Output the [X, Y] coordinate of the center of the cell containing the given text.  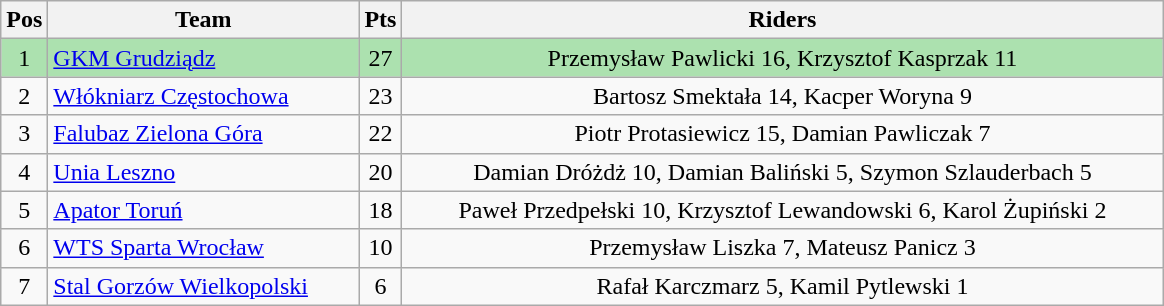
5 [24, 210]
20 [380, 172]
1 [24, 58]
GKM Grudziądz [204, 58]
7 [24, 286]
4 [24, 172]
Paweł Przedpełski 10, Krzysztof Lewandowski 6, Karol Żupiński 2 [782, 210]
2 [24, 96]
3 [24, 134]
22 [380, 134]
Przemysław Pawlicki 16, Krzysztof Kasprzak 11 [782, 58]
Pts [380, 20]
Unia Leszno [204, 172]
Bartosz Smektała 14, Kacper Woryna 9 [782, 96]
27 [380, 58]
Rafał Karczmarz 5, Kamil Pytlewski 1 [782, 286]
10 [380, 248]
Apator Toruń [204, 210]
Stal Gorzów Wielkopolski [204, 286]
Team [204, 20]
Falubaz Zielona Góra [204, 134]
WTS Sparta Wrocław [204, 248]
Riders [782, 20]
Przemysław Liszka 7, Mateusz Panicz 3 [782, 248]
Damian Dróżdż 10, Damian Baliński 5, Szymon Szlauderbach 5 [782, 172]
Włókniarz Częstochowa [204, 96]
23 [380, 96]
Piotr Protasiewicz 15, Damian Pawliczak 7 [782, 134]
18 [380, 210]
Pos [24, 20]
